Search for the cell housing the specified text and yield its [x, y] center coordinate. 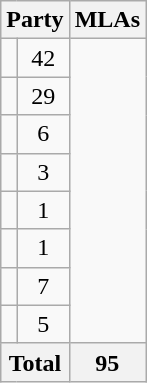
95 [107, 362]
7 [43, 286]
5 [43, 324]
Party [35, 20]
29 [43, 96]
Total [35, 362]
6 [43, 134]
42 [43, 58]
3 [43, 172]
MLAs [107, 20]
